Locate the cell with the specified text and output its (X, Y) center coordinate. 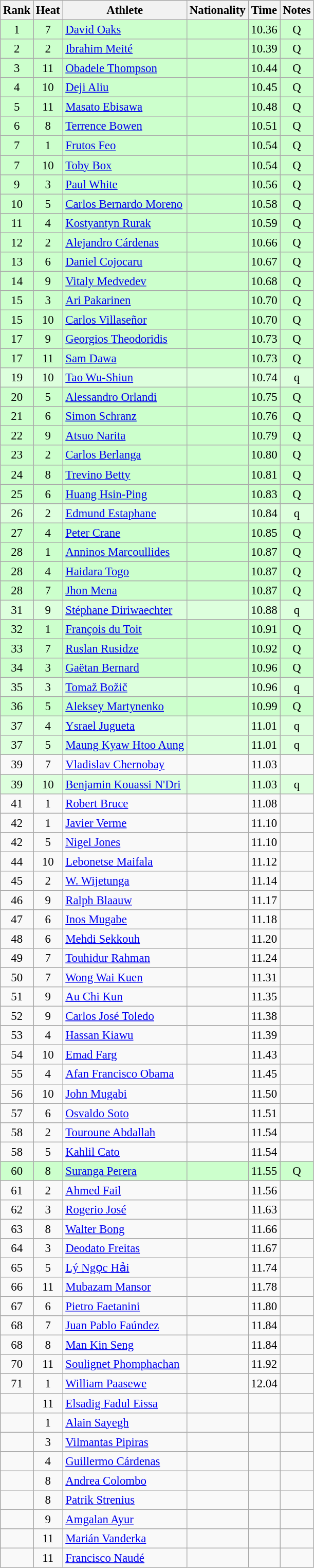
11.80 (264, 1307)
Sam Dawa (125, 359)
11.08 (264, 803)
Inos Mugabe (125, 920)
51 (17, 997)
Haidara Togo (125, 571)
47 (17, 920)
Atsuo Narita (125, 436)
Juan Pablo Faúndez (125, 1326)
11.14 (264, 881)
57 (17, 1113)
Andrea Colombo (125, 1481)
10.44 (264, 68)
Patrik Strenius (125, 1500)
14 (17, 281)
55 (17, 1074)
Ibrahim Meité (125, 49)
21 (17, 416)
10.91 (264, 629)
Alain Sayegh (125, 1422)
11.45 (264, 1074)
Simon Schranz (125, 416)
Maung Kyaw Htoo Aung (125, 746)
Vitaly Medvedev (125, 281)
10.58 (264, 204)
41 (17, 803)
Alejandro Cárdenas (125, 242)
Vilmantas Pipiras (125, 1442)
61 (17, 1190)
10.88 (264, 610)
Trevino Betty (125, 474)
David Oaks (125, 30)
10.74 (264, 378)
Au Chi Kun (125, 997)
Carlos José Toledo (125, 1016)
Paul White (125, 184)
Heat (48, 10)
Rank (17, 10)
Deji Aliu (125, 87)
12.04 (264, 1384)
10.59 (264, 223)
66 (17, 1287)
11.74 (264, 1268)
11.12 (264, 861)
Carlos Villaseñor (125, 320)
Francisco Naudé (125, 1558)
10.92 (264, 649)
20 (17, 397)
Alessandro Orlandi (125, 397)
Peter Crane (125, 533)
10.68 (264, 281)
35 (17, 688)
11.43 (264, 1055)
Stéphane Diriwaechter (125, 610)
John Mugabi (125, 1094)
10.67 (264, 262)
25 (17, 494)
Ari Pakarinen (125, 301)
Man Kin Seng (125, 1345)
Afan Francisco Obama (125, 1074)
10.75 (264, 397)
70 (17, 1364)
Ahmed Fail (125, 1190)
11.67 (264, 1248)
Elsadig Fadul Eissa (125, 1403)
11.78 (264, 1287)
Jhon Mena (125, 591)
22 (17, 436)
11.66 (264, 1229)
Carlos Bernardo Moreno (125, 204)
11.31 (264, 978)
Walter Bong (125, 1229)
Javier Verme (125, 823)
Frutos Feo (125, 146)
10.84 (264, 513)
10.66 (264, 242)
34 (17, 668)
Nationality (218, 10)
24 (17, 474)
52 (17, 1016)
10.45 (264, 87)
23 (17, 455)
11.39 (264, 1035)
13 (17, 262)
60 (17, 1171)
Wong Wai Kuen (125, 978)
Toby Box (125, 165)
Guillermo Cárdenas (125, 1461)
Soulignet Phomphachan (125, 1364)
Vladislav Chernobay (125, 765)
Daniel Cojocaru (125, 262)
10.85 (264, 533)
45 (17, 881)
50 (17, 978)
Benjamin Kouassi N'Dri (125, 784)
36 (17, 707)
10.36 (264, 30)
Kostyantyn Rurak (125, 223)
65 (17, 1268)
32 (17, 629)
46 (17, 900)
W. Wijetunga (125, 881)
10.51 (264, 126)
71 (17, 1384)
Aleksey Martynenko (125, 707)
64 (17, 1248)
19 (17, 378)
11.50 (264, 1094)
10.80 (264, 455)
Masato Ebisawa (125, 107)
Touhidur Rahman (125, 958)
William Paasewe (125, 1384)
11.18 (264, 920)
11.56 (264, 1190)
Lebonetse Maifala (125, 861)
10.83 (264, 494)
Osvaldo Soto (125, 1113)
10.39 (264, 49)
11.55 (264, 1171)
Ruslan Rusidze (125, 649)
11.17 (264, 900)
67 (17, 1307)
Hassan Kiawu (125, 1035)
Mehdi Sekkouh (125, 939)
10.48 (264, 107)
11.20 (264, 939)
Tao Wu-Shiun (125, 378)
11.51 (264, 1113)
Nigel Jones (125, 842)
Lý Ngọc Hải (125, 1268)
Touroune Abdallah (125, 1132)
Georgios Theodoridis (125, 339)
49 (17, 958)
Suranga Perera (125, 1171)
10.56 (264, 184)
Huang Hsin-Ping (125, 494)
11.24 (264, 958)
62 (17, 1210)
Tomaž Božič (125, 688)
56 (17, 1094)
Edmund Estaphane (125, 513)
33 (17, 649)
Terrence Bowen (125, 126)
Mubazam Mansor (125, 1287)
12 (17, 242)
Gaëtan Bernard (125, 668)
10.81 (264, 474)
11.63 (264, 1210)
10.76 (264, 416)
Anninos Marcoullides (125, 552)
27 (17, 533)
10.99 (264, 707)
Rogerio José (125, 1210)
10.79 (264, 436)
Amgalan Ayur (125, 1519)
Emad Farg (125, 1055)
11.38 (264, 1016)
Pietro Faetanini (125, 1307)
48 (17, 939)
Time (264, 10)
Carlos Berlanga (125, 455)
Kahlil Cato (125, 1152)
44 (17, 861)
Ralph Blaauw (125, 900)
Marián Vanderka (125, 1539)
Deodato Freitas (125, 1248)
26 (17, 513)
François du Toit (125, 629)
Ysrael Jugueta (125, 726)
Obadele Thompson (125, 68)
11.92 (264, 1364)
54 (17, 1055)
Robert Bruce (125, 803)
31 (17, 610)
11.35 (264, 997)
Notes (297, 10)
53 (17, 1035)
Athlete (125, 10)
63 (17, 1229)
